Locate the cell with the specified text and output its [X, Y] center coordinate. 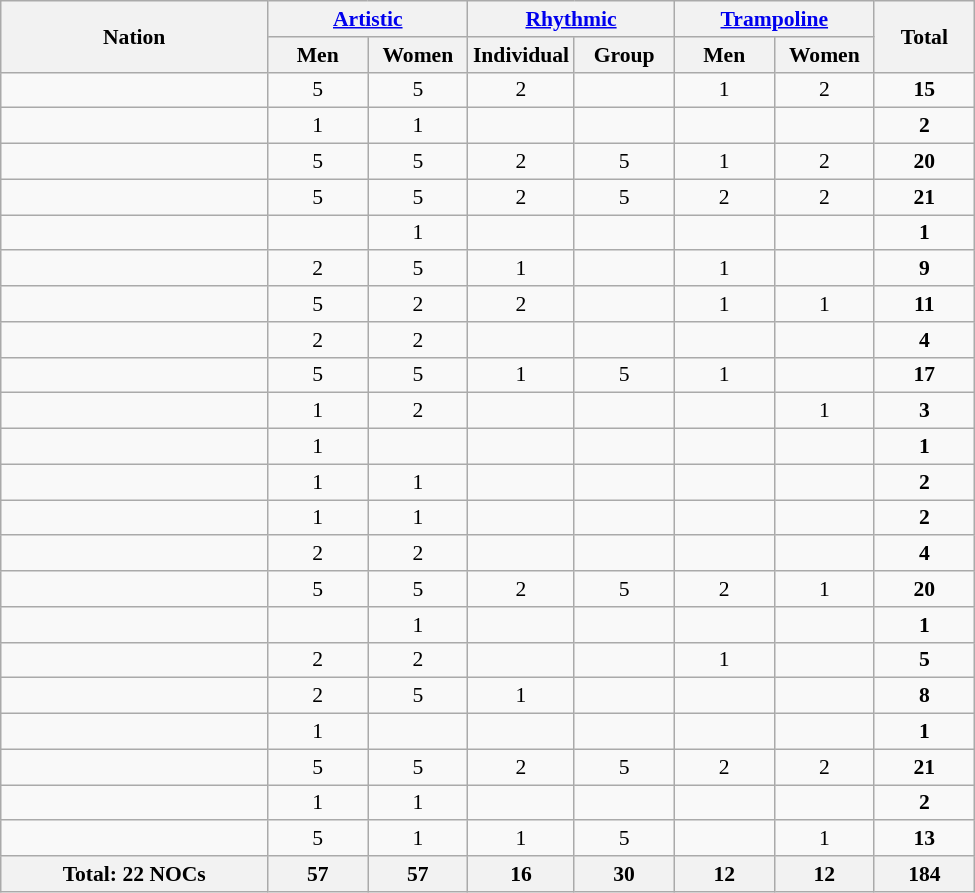
16 [521, 874]
17 [924, 375]
15 [924, 90]
Total: 22 NOCs [134, 874]
Trampoline [774, 19]
Artistic [368, 19]
Individual [521, 55]
11 [924, 304]
13 [924, 839]
184 [924, 874]
30 [624, 874]
Nation [134, 36]
Rhythmic [571, 19]
Group [624, 55]
3 [924, 411]
8 [924, 696]
Total [924, 36]
9 [924, 269]
